Return (x, y) of the center of cell containing provided text 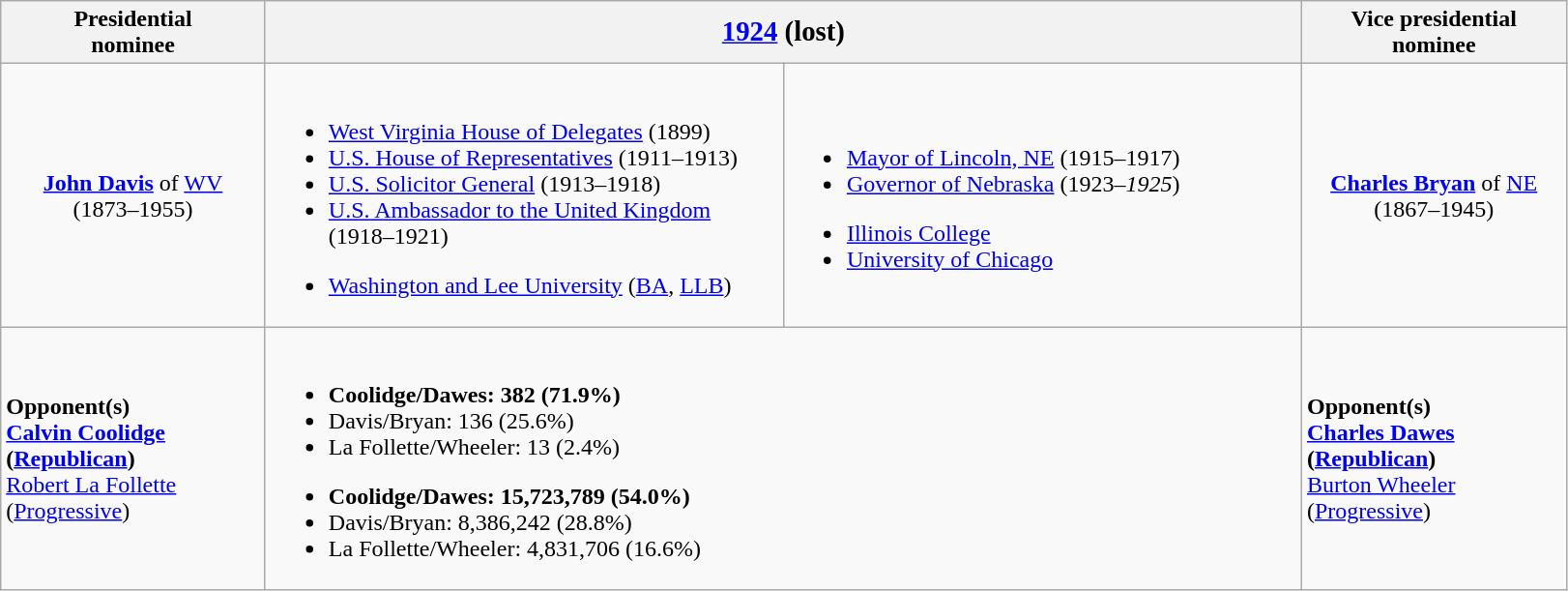
John Davis of WV(1873–1955) (133, 195)
Charles Bryan of NE(1867–1945) (1434, 195)
Mayor of Lincoln, NE (1915–1917)Governor of Nebraska (1923–1925)Illinois CollegeUniversity of Chicago (1042, 195)
Vice presidentialnominee (1434, 33)
Presidentialnominee (133, 33)
Opponent(s)Charles Dawes (Republican)Burton Wheeler (Progressive) (1434, 458)
1924 (lost) (783, 33)
Opponent(s)Calvin Coolidge (Republican)Robert La Follette (Progressive) (133, 458)
